Identify which cell holds the provided text, then report its (X, Y) central coordinate. 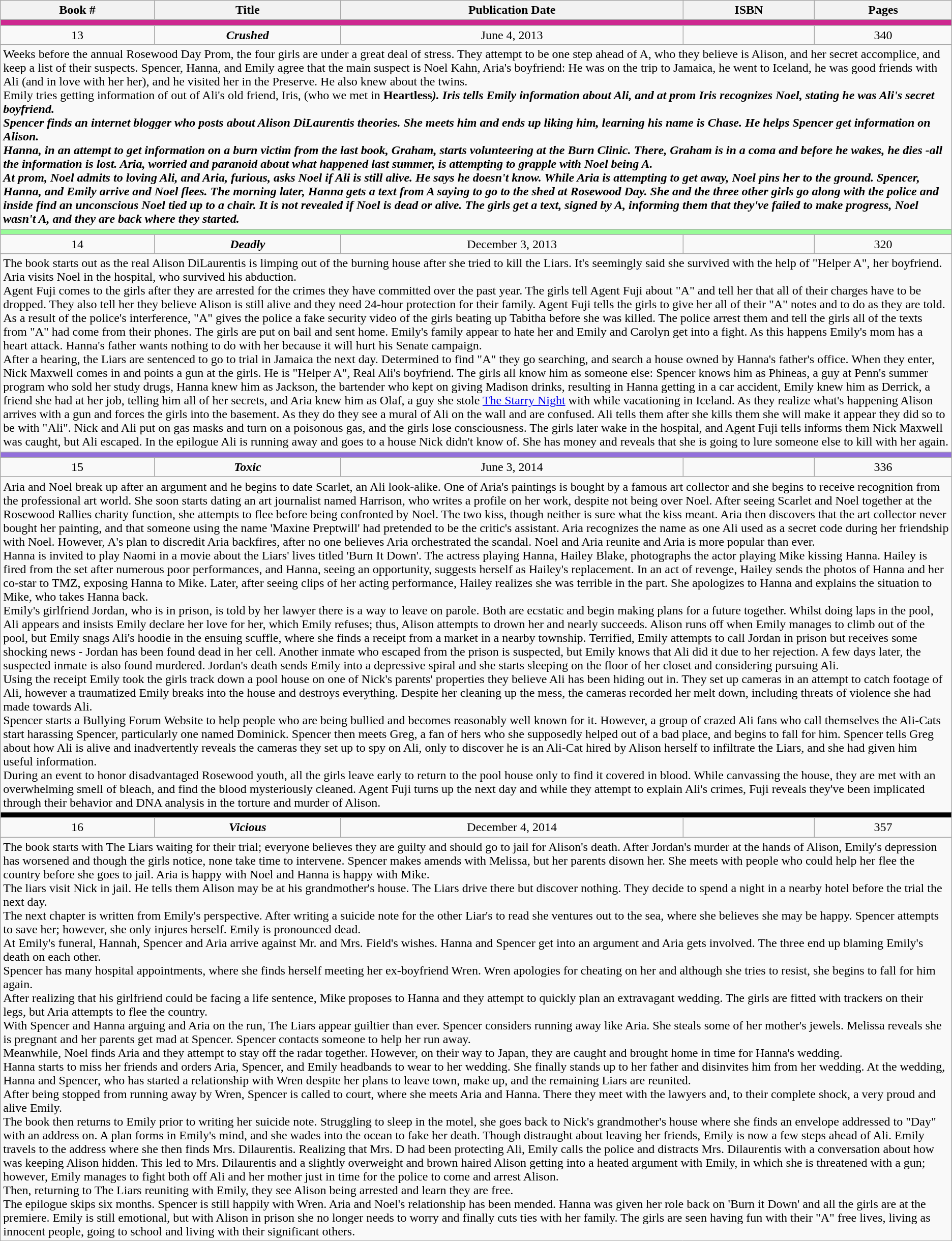
357 (883, 827)
15 (77, 467)
ISBN (749, 10)
336 (883, 467)
December 3, 2013 (512, 244)
December 4, 2014 (512, 827)
320 (883, 244)
Publication Date (512, 10)
14 (77, 244)
16 (77, 827)
June 4, 2013 (512, 35)
Pages (883, 10)
340 (883, 35)
Deadly (247, 244)
Title (247, 10)
13 (77, 35)
Crushed (247, 35)
Book # (77, 10)
June 3, 2014 (512, 467)
Toxic (247, 467)
Vicious (247, 827)
